Detect which cell encompasses the target text, then output its [X, Y] center coordinate. 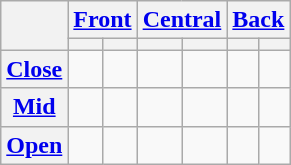
Central [182, 20]
Mid [34, 107]
Open [34, 145]
Front [102, 20]
Close [34, 69]
Back [258, 20]
